Identify which cell holds the provided text, then report its [X, Y] central coordinate. 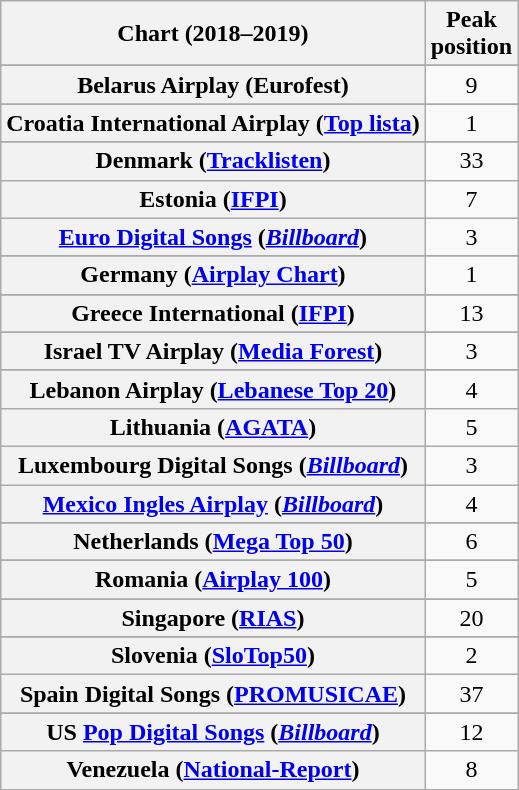
Belarus Airplay (Eurofest) [213, 85]
Singapore (RIAS) [213, 618]
Germany (Airplay Chart) [213, 275]
12 [471, 732]
Mexico Ingles Airplay (Billboard) [213, 503]
Lithuania (AGATA) [213, 427]
Greece International (IFPI) [213, 313]
Euro Digital Songs (Billboard) [213, 237]
Slovenia (SloTop50) [213, 656]
Luxembourg Digital Songs (Billboard) [213, 465]
Peak position [471, 34]
37 [471, 694]
Israel TV Airplay (Media Forest) [213, 351]
Denmark (Tracklisten) [213, 161]
Chart (2018–2019) [213, 34]
9 [471, 85]
2 [471, 656]
6 [471, 542]
33 [471, 161]
Estonia (IFPI) [213, 199]
US Pop Digital Songs (Billboard) [213, 732]
Spain Digital Songs (PROMUSICAE) [213, 694]
Romania (Airplay 100) [213, 580]
Lebanon Airplay (Lebanese Top 20) [213, 389]
Netherlands (Mega Top 50) [213, 542]
13 [471, 313]
Venezuela (National-Report) [213, 770]
7 [471, 199]
20 [471, 618]
8 [471, 770]
Croatia International Airplay (Top lista) [213, 123]
